Detect which cell encompasses the target text, then output its [X, Y] center coordinate. 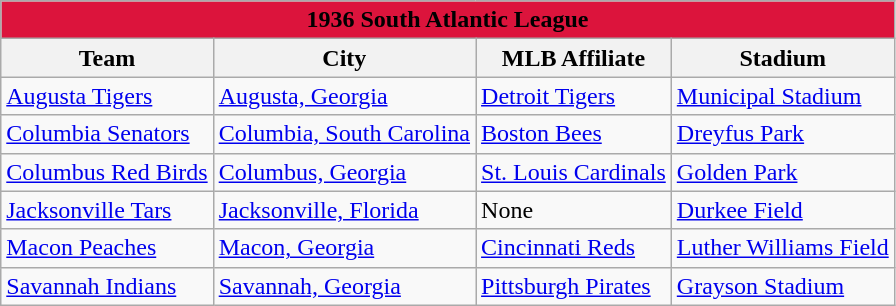
St. Louis Cardinals [574, 172]
Dreyfus Park [782, 134]
Jacksonville Tars [107, 210]
None [574, 210]
Pittsburgh Pirates [574, 286]
Jacksonville, Florida [344, 210]
Columbus, Georgia [344, 172]
Macon, Georgia [344, 248]
Macon Peaches [107, 248]
Savannah Indians [107, 286]
Boston Bees [574, 134]
Detroit Tigers [574, 96]
Augusta, Georgia [344, 96]
Stadium [782, 58]
Savannah, Georgia [344, 286]
Luther Williams Field [782, 248]
Durkee Field [782, 210]
Columbia, South Carolina [344, 134]
Team [107, 58]
Grayson Stadium [782, 286]
Cincinnati Reds [574, 248]
Municipal Stadium [782, 96]
MLB Affiliate [574, 58]
1936 South Atlantic League [448, 20]
Golden Park [782, 172]
City [344, 58]
Augusta Tigers [107, 96]
Columbus Red Birds [107, 172]
Columbia Senators [107, 134]
